Identify which cell holds the provided text, then report its [X, Y] central coordinate. 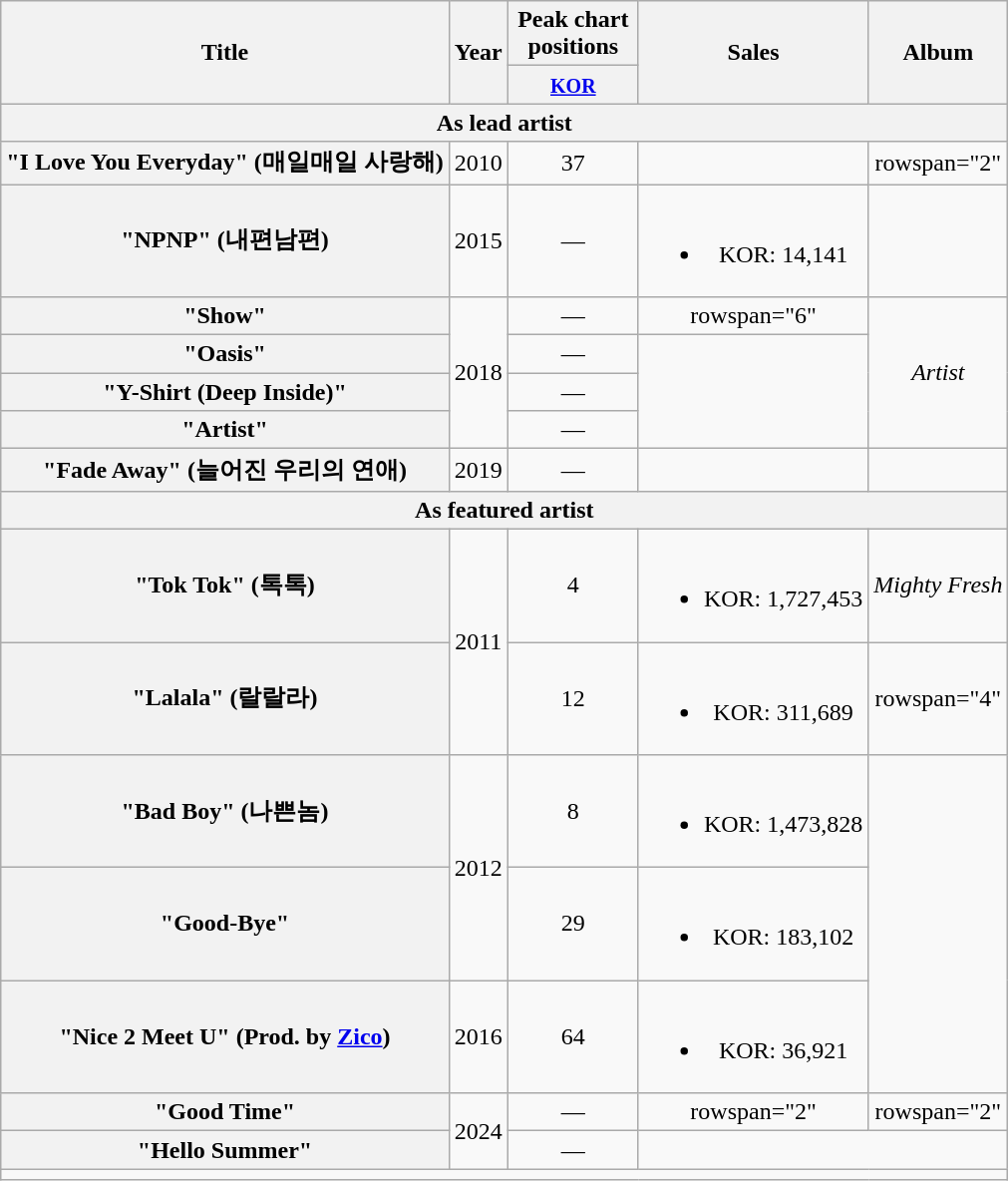
Year [479, 52]
2015 [479, 239]
Title [225, 52]
4 [572, 585]
KOR: 1,727,453 [753, 585]
"Lalala" (랄랄라) [225, 698]
Peak chart positions [572, 34]
"Nice 2 Meet U" (Prod. by Zico) [225, 1037]
As lead artist [504, 123]
37 [572, 164]
"Y-Shirt (Deep Inside)" [225, 392]
"Hello Summer" [225, 1150]
KOR: 1,473,828 [753, 812]
29 [572, 924]
2019 [479, 471]
2010 [479, 164]
2012 [479, 868]
2011 [479, 641]
"NPNP" (내편남편) [225, 239]
2016 [479, 1037]
KOR: 14,141 [753, 239]
2024 [479, 1131]
rowspan="6" [753, 316]
KOR: 311,689 [753, 698]
"Good Time" [225, 1112]
"Show" [225, 316]
64 [572, 1037]
"Bad Boy" (나쁜놈) [225, 812]
Album [938, 52]
"Oasis" [225, 354]
2018 [479, 373]
KOR: 183,102 [753, 924]
12 [572, 698]
KOR [572, 85]
Artist [938, 373]
"Tok Tok" (톡톡) [225, 585]
KOR: 36,921 [753, 1037]
"Fade Away" (늘어진 우리의 연애) [225, 471]
As featured artist [504, 510]
"I Love You Everyday" (매일매일 사랑해) [225, 164]
"Artist" [225, 430]
"Good-Bye" [225, 924]
rowspan="4" [938, 698]
Sales [753, 52]
Mighty Fresh [938, 585]
8 [572, 812]
